Scan for the cell matching the given text and deliver its (X, Y) coordinate at center. 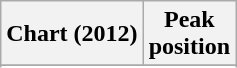
Chart (2012) (72, 34)
Peakposition (189, 34)
